Search for the cell housing the specified text and yield its (x, y) center coordinate. 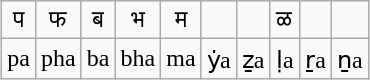
pha (59, 59)
फ (59, 20)
bha (138, 59)
ẕa (253, 59)
ma (181, 59)
ṟa (315, 59)
ba (98, 59)
pa (19, 59)
भ (138, 20)
ẏa (218, 59)
ṉa (350, 59)
ळ (284, 20)
प (19, 20)
ḷa (284, 59)
ब (98, 20)
म (181, 20)
